Extract the (x, y) coordinate from the center of the cell holding the provided text.  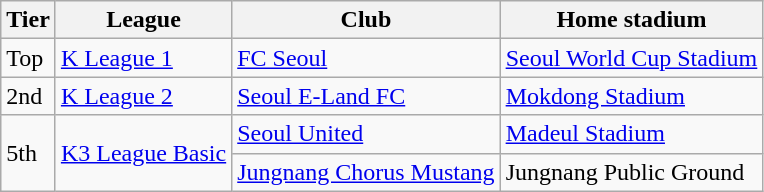
Seoul United (366, 134)
Home stadium (632, 20)
Madeul Stadium (632, 134)
K League 2 (143, 96)
2nd (28, 96)
Seoul World Cup Stadium (632, 58)
FC Seoul (366, 58)
Top (28, 58)
Tier (28, 20)
Club (366, 20)
Jungnang Public Ground (632, 172)
Seoul E-Land FC (366, 96)
5th (28, 153)
League (143, 20)
K3 League Basic (143, 153)
K League 1 (143, 58)
Jungnang Chorus Mustang (366, 172)
Mokdong Stadium (632, 96)
